Identify which cell holds the provided text, then report its [X, Y] central coordinate. 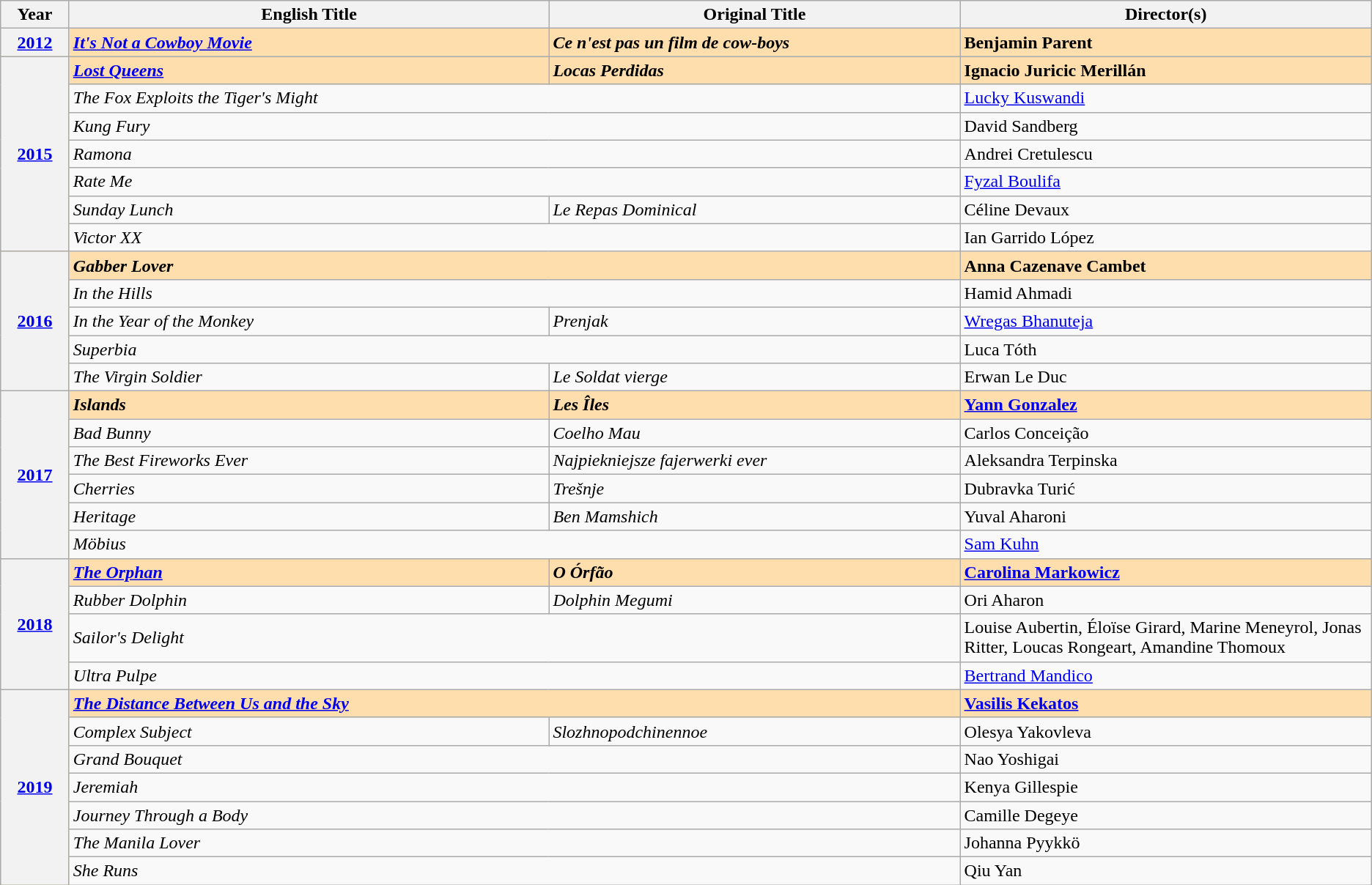
Fyzal Boulifa [1165, 182]
O Órfão [755, 572]
Grand Bouquet [514, 759]
The Manila Lover [514, 843]
Yuval Aharoni [1165, 516]
Ignacio Juricic Merillán [1165, 70]
The Distance Between Us and the Sky [514, 703]
Cherries [309, 489]
Islands [309, 405]
Najpiekniejsze fajerwerki ever [755, 461]
Ramona [514, 154]
Rubber Dolphin [309, 600]
The Virgin Soldier [309, 377]
Superbia [514, 349]
Carlos Conceição [1165, 433]
The Orphan [309, 572]
Ian Garrido López [1165, 237]
2017 [35, 475]
Céline Devaux [1165, 210]
Carolina Markowicz [1165, 572]
2019 [35, 787]
Ben Mamshich [755, 516]
2018 [35, 624]
It's Not a Cowboy Movie [309, 42]
Möbius [514, 544]
Ce n'est pas un film de cow-boys [755, 42]
Bertrand Mandico [1165, 675]
Erwan Le Duc [1165, 377]
Slozhnopodchinennoe [755, 731]
Trešnje [755, 489]
Les Îles [755, 405]
Kenya Gillespie [1165, 787]
Sailor's Delight [514, 637]
Le Repas Dominical [755, 210]
Gabber Lover [514, 265]
Andrei Cretulescu [1165, 154]
Sam Kuhn [1165, 544]
Qiu Yan [1165, 871]
David Sandberg [1165, 126]
Heritage [309, 516]
Director(s) [1165, 15]
Complex Subject [309, 731]
Kung Fury [514, 126]
Aleksandra Terpinska [1165, 461]
Camille Degeye [1165, 815]
Rate Me [514, 182]
The Best Fireworks Ever [309, 461]
Locas Perdidas [755, 70]
Victor XX [514, 237]
Year [35, 15]
Ori Aharon [1165, 600]
English Title [309, 15]
Nao Yoshigai [1165, 759]
2015 [35, 154]
Yann Gonzalez [1165, 405]
Ultra Pulpe [514, 675]
Hamid Ahmadi [1165, 293]
Anna Cazenave Cambet [1165, 265]
2016 [35, 321]
Lost Queens [309, 70]
Coelho Mau [755, 433]
Journey Through a Body [514, 815]
Le Soldat vierge [755, 377]
Olesya Yakovleva [1165, 731]
Prenjak [755, 321]
She Runs [514, 871]
Johanna Pyykkö [1165, 843]
Sunday Lunch [309, 210]
Louise Aubertin, Éloïse Girard, Marine Meneyrol, Jonas Ritter, Loucas Rongeart, Amandine Thomoux [1165, 637]
2012 [35, 42]
In the Hills [514, 293]
Dubravka Turić [1165, 489]
Wregas Bhanuteja [1165, 321]
Bad Bunny [309, 433]
Vasilis Kekatos [1165, 703]
Lucky Kuswandi [1165, 98]
In the Year of the Monkey [309, 321]
Original Title [755, 15]
The Fox Exploits the Tiger's Might [514, 98]
Luca Tóth [1165, 349]
Benjamin Parent [1165, 42]
Dolphin Megumi [755, 600]
Jeremiah [514, 787]
